Provide the (X, Y) coordinate of the cell's center where the given text is located.  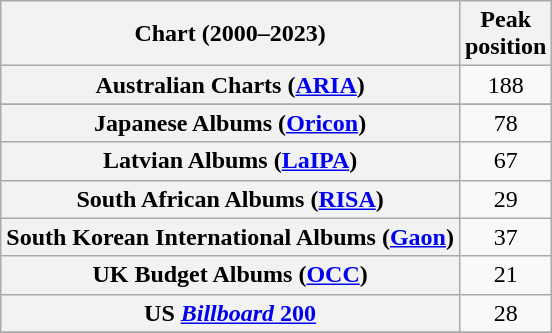
29 (505, 199)
US Billboard 200 (230, 313)
67 (505, 161)
37 (505, 237)
21 (505, 275)
South African Albums (RISA) (230, 199)
28 (505, 313)
UK Budget Albums (OCC) (230, 275)
Chart (2000–2023) (230, 34)
Latvian Albums (LaIPA) (230, 161)
78 (505, 123)
Japanese Albums (Oricon) (230, 123)
South Korean International Albums (Gaon) (230, 237)
188 (505, 85)
Peakposition (505, 34)
Australian Charts (ARIA) (230, 85)
